Return [x, y] of the center of cell containing provided text 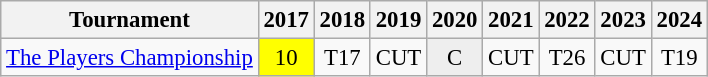
2022 [567, 20]
T19 [679, 58]
2018 [342, 20]
2023 [623, 20]
T26 [567, 58]
The Players Championship [130, 58]
2024 [679, 20]
Tournament [130, 20]
2020 [455, 20]
T17 [342, 58]
10 [286, 58]
2021 [511, 20]
2017 [286, 20]
C [455, 58]
2019 [398, 20]
